Pinpoint the cell where the given text exists, returning its [x, y] midpoint coordinate. 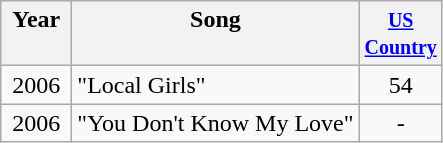
Song [216, 34]
54 [400, 85]
"Local Girls" [216, 85]
US Country [400, 34]
"You Don't Know My Love" [216, 123]
Year [36, 34]
- [400, 123]
